Pinpoint the cell where the given text exists, returning its (x, y) midpoint coordinate. 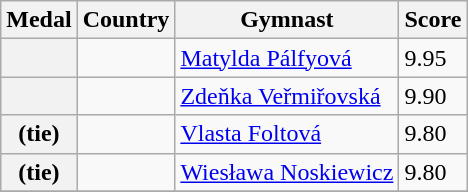
Matylda Pálfyová (287, 58)
9.95 (433, 58)
Gymnast (287, 20)
9.90 (433, 96)
Wiesława Noskiewicz (287, 172)
Medal (39, 20)
Vlasta Foltová (287, 134)
Score (433, 20)
Zdeňka Veřmiřovská (287, 96)
Country (126, 20)
